Provide the [X, Y] coordinate of the cell's center where the given text is located.  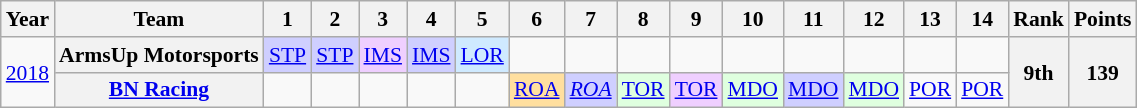
5 [482, 19]
10 [754, 19]
4 [432, 19]
2018 [28, 72]
Points [1103, 19]
9 [696, 19]
Team [159, 19]
3 [382, 19]
BN Racing [159, 90]
Year [28, 19]
2 [334, 19]
13 [930, 19]
8 [644, 19]
14 [982, 19]
1 [288, 19]
6 [537, 19]
139 [1103, 72]
12 [874, 19]
LOR [482, 55]
9th [1038, 72]
Rank [1038, 19]
11 [814, 19]
ArmsUp Motorsports [159, 55]
7 [591, 19]
